Scan for the cell matching the given text and deliver its (x, y) coordinate at center. 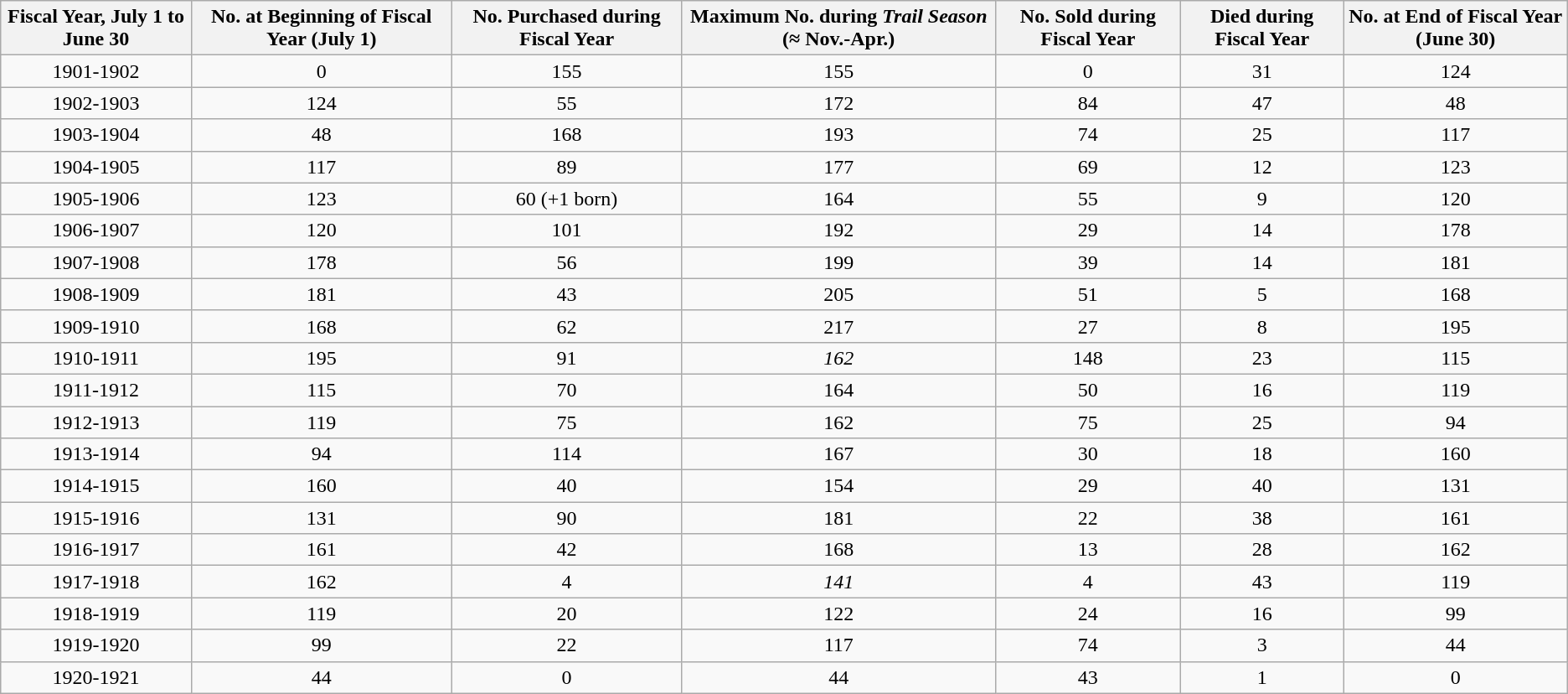
1908-1909 (95, 294)
90 (566, 518)
13 (1089, 550)
No. Purchased during Fiscal Year (566, 28)
91 (566, 358)
1910-1911 (95, 358)
177 (839, 167)
1916-1917 (95, 550)
1920-1921 (95, 677)
No. at Beginning of Fiscal Year (July 1) (322, 28)
38 (1261, 518)
217 (839, 326)
5 (1261, 294)
1905-1906 (95, 199)
1919-1920 (95, 645)
31 (1261, 71)
84 (1089, 103)
114 (566, 454)
69 (1089, 167)
8 (1261, 326)
60 (+1 born) (566, 199)
30 (1089, 454)
27 (1089, 326)
1918-1919 (95, 614)
1902-1903 (95, 103)
1909-1910 (95, 326)
12 (1261, 167)
1906-1907 (95, 230)
167 (839, 454)
18 (1261, 454)
No. Sold during Fiscal Year (1089, 28)
1913-1914 (95, 454)
1912-1913 (95, 422)
Died during Fiscal Year (1261, 28)
1917-1918 (95, 582)
50 (1089, 390)
42 (566, 550)
1903-1904 (95, 135)
199 (839, 262)
28 (1261, 550)
39 (1089, 262)
62 (566, 326)
No. at End of Fiscal Year (June 30) (1456, 28)
3 (1261, 645)
9 (1261, 199)
20 (566, 614)
51 (1089, 294)
1907-1908 (95, 262)
101 (566, 230)
23 (1261, 358)
Fiscal Year, July 1 to June 30 (95, 28)
89 (566, 167)
1901-1902 (95, 71)
1904-1905 (95, 167)
172 (839, 103)
1 (1261, 677)
Maximum No. during Trail Season (≈ Nov.-Apr.) (839, 28)
1914-1915 (95, 486)
1915-1916 (95, 518)
24 (1089, 614)
70 (566, 390)
192 (839, 230)
205 (839, 294)
1911-1912 (95, 390)
47 (1261, 103)
141 (839, 582)
148 (1089, 358)
154 (839, 486)
193 (839, 135)
122 (839, 614)
56 (566, 262)
